For the text-containing cell, return its midpoint in [x, y] coordinate format. 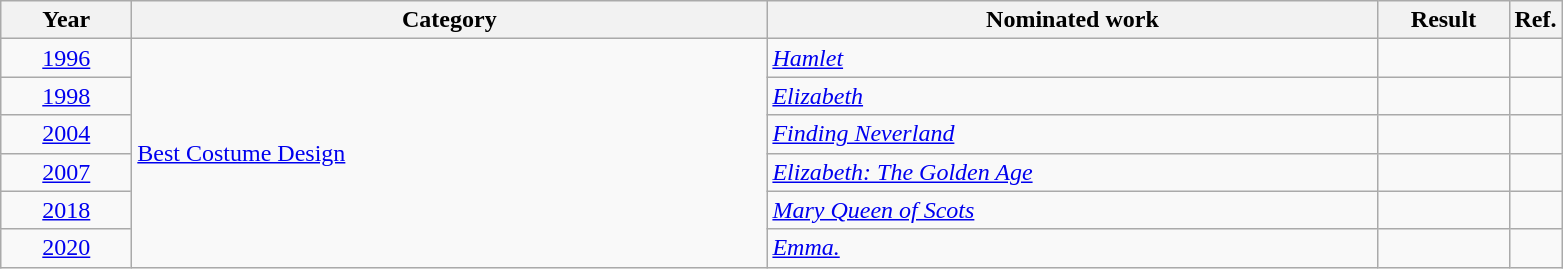
Hamlet [1072, 58]
Finding Neverland [1072, 134]
2004 [66, 134]
Result [1444, 20]
Year [66, 20]
Elizabeth: The Golden Age [1072, 172]
Ref. [1536, 20]
Category [450, 20]
Nominated work [1072, 20]
Best Costume Design [450, 153]
2020 [66, 248]
2018 [66, 210]
Emma. [1072, 248]
Mary Queen of Scots [1072, 210]
2007 [66, 172]
1996 [66, 58]
Elizabeth [1072, 96]
1998 [66, 96]
